Pinpoint the cell where the given text exists, returning its [x, y] midpoint coordinate. 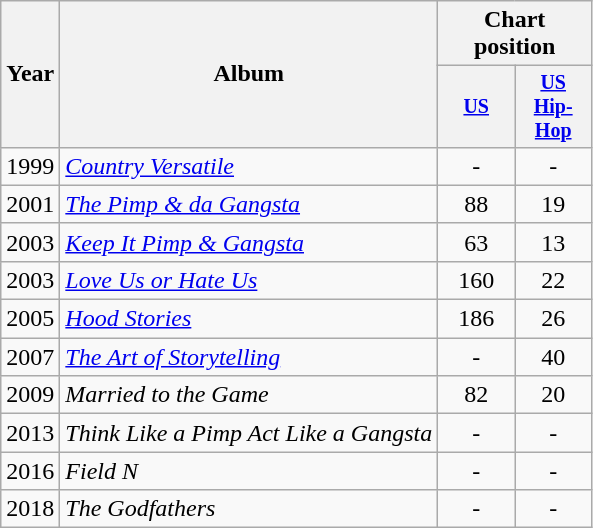
Love Us or Hate Us [249, 280]
Hood Stories [249, 319]
Album [249, 74]
40 [554, 357]
63 [476, 242]
The Godfathers [249, 509]
2016 [30, 471]
US Hip-Hop [554, 106]
Think Like a Pimp Act Like a Gangsta [249, 433]
Keep It Pimp & Gangsta [249, 242]
2005 [30, 319]
82 [476, 395]
160 [476, 280]
20 [554, 395]
19 [554, 204]
22 [554, 280]
Country Versatile [249, 166]
2007 [30, 357]
1999 [30, 166]
186 [476, 319]
2009 [30, 395]
Married to the Game [249, 395]
The Art of Storytelling [249, 357]
2018 [30, 509]
13 [554, 242]
Year [30, 74]
Field N [249, 471]
US [476, 106]
88 [476, 204]
2001 [30, 204]
26 [554, 319]
2013 [30, 433]
Chart position [515, 34]
The Pimp & da Gangsta [249, 204]
